Locate the cell with the specified text and output its (x, y) center coordinate. 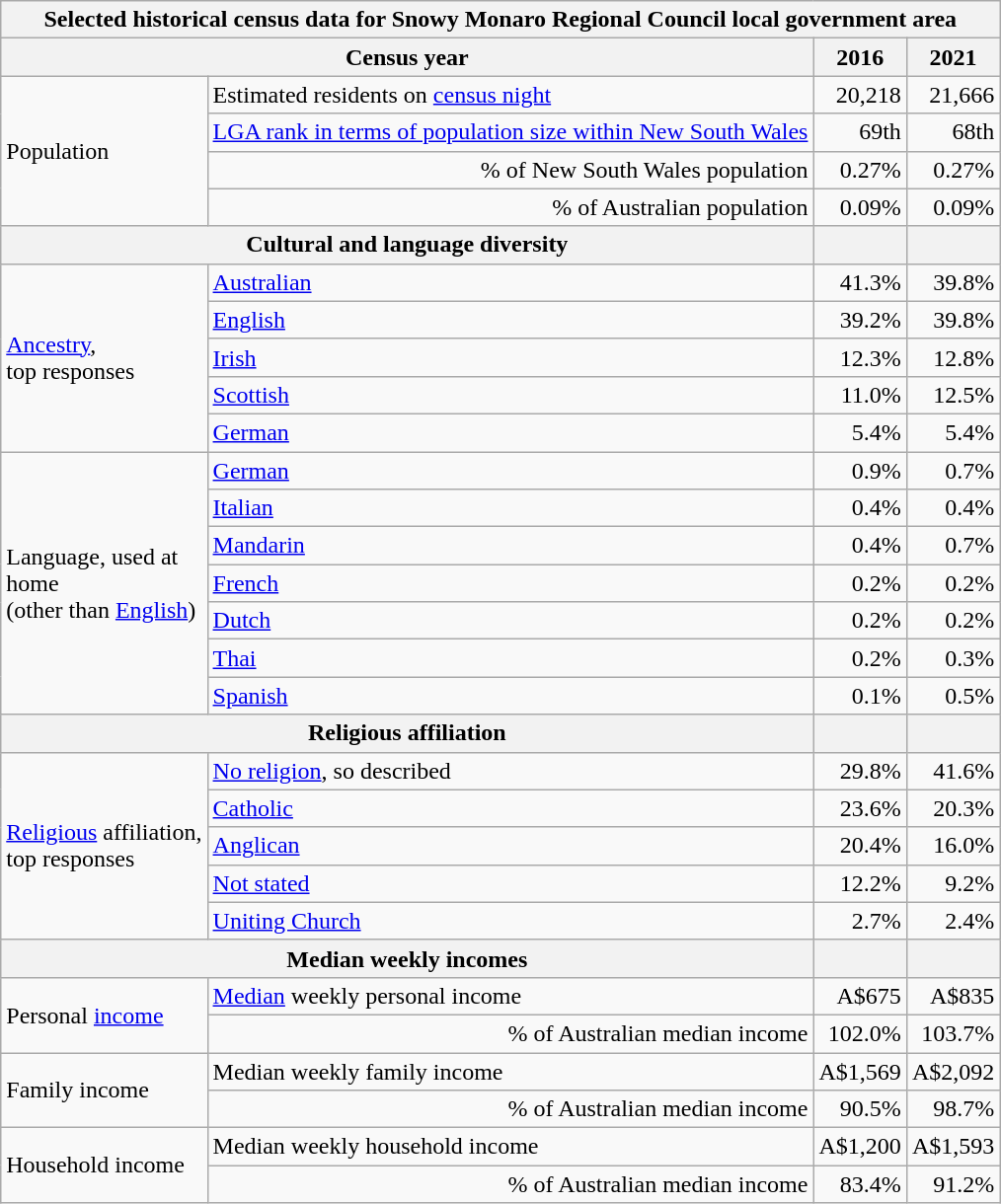
A$1,569 (860, 1071)
A$1,593 (953, 1147)
Religious affiliation (407, 733)
11.0% (860, 395)
2021 (953, 57)
Scottish (510, 395)
English (510, 320)
% of New South Wales population (510, 170)
102.0% (860, 1033)
2.7% (860, 921)
Italian (510, 508)
9.2% (953, 883)
83.4% (860, 1184)
39.2% (860, 320)
Median weekly family income (510, 1071)
Selected historical census data for Snowy Monaro Regional Council local government area (500, 20)
Median weekly incomes (407, 958)
Thai (510, 658)
12.2% (860, 883)
98.7% (953, 1109)
Language, used athome(other than English) (105, 583)
Dutch (510, 621)
Estimated residents on census night (510, 95)
20.4% (860, 846)
Median weekly personal income (510, 996)
Irish (510, 357)
12.8% (953, 357)
Mandarin (510, 546)
0.5% (953, 696)
Ancestry,top responses (105, 357)
41.3% (860, 282)
23.6% (860, 808)
LGA rank in terms of population size within New South Wales (510, 132)
Uniting Church (510, 921)
% of Australian population (510, 207)
Cultural and language diversity (407, 245)
20.3% (953, 808)
Population (105, 151)
68th (953, 132)
41.6% (953, 771)
Household income (105, 1166)
91.2% (953, 1184)
Religious affiliation,top responses (105, 846)
Australian (510, 282)
French (510, 583)
69th (860, 132)
No religion, so described (510, 771)
Spanish (510, 696)
Median weekly household income (510, 1147)
20,218 (860, 95)
A$675 (860, 996)
12.5% (953, 395)
2016 (860, 57)
12.3% (860, 357)
16.0% (953, 846)
Census year (407, 57)
90.5% (860, 1109)
103.7% (953, 1033)
A$1,200 (860, 1147)
Anglican (510, 846)
Not stated (510, 883)
0.9% (860, 471)
A$2,092 (953, 1071)
Catholic (510, 808)
29.8% (860, 771)
2.4% (953, 921)
21,666 (953, 95)
0.1% (860, 696)
A$835 (953, 996)
Family income (105, 1090)
Personal income (105, 1015)
0.3% (953, 658)
